Capture the cell that displays the provided text and extract its [X, Y] central coordinate. 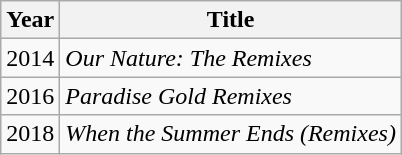
Year [30, 20]
Title [231, 20]
2018 [30, 134]
Paradise Gold Remixes [231, 96]
2016 [30, 96]
When the Summer Ends (Remixes) [231, 134]
Our Nature: The Remixes [231, 58]
2014 [30, 58]
